Return the [x, y] coordinate for the center point of the cell that contains the specified text.  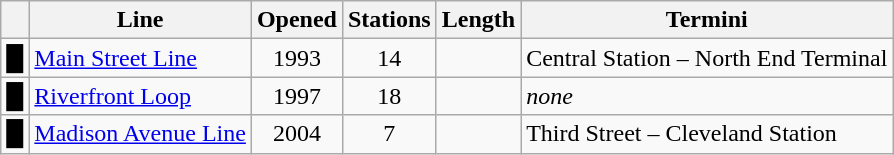
7 [389, 134]
Main Street Line [140, 58]
none [707, 96]
Third Street – Cleveland Station [707, 134]
Riverfront Loop [140, 96]
1993 [296, 58]
Termini [707, 20]
Central Station – North End Terminal [707, 58]
Opened [296, 20]
Length [478, 20]
Madison Avenue Line [140, 134]
Stations [389, 20]
1997 [296, 96]
14 [389, 58]
Line [140, 20]
2004 [296, 134]
18 [389, 96]
